Locate the cell with the specified text and output its [X, Y] center coordinate. 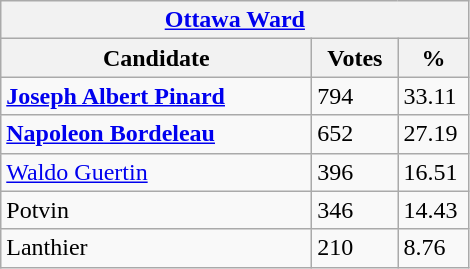
210 [355, 248]
652 [355, 134]
16.51 [434, 172]
Ottawa Ward [235, 20]
Candidate [156, 58]
Potvin [156, 210]
346 [355, 210]
Joseph Albert Pinard [156, 96]
Lanthier [156, 248]
14.43 [434, 210]
Votes [355, 58]
33.11 [434, 96]
27.19 [434, 134]
Waldo Guertin [156, 172]
Napoleon Bordeleau [156, 134]
396 [355, 172]
8.76 [434, 248]
794 [355, 96]
% [434, 58]
